Determine the [x, y] coordinate at the center of the cell enclosing the given text.  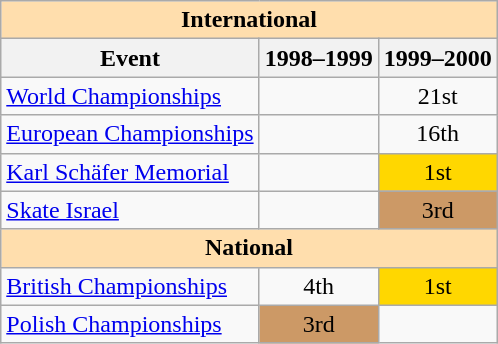
World Championships [130, 96]
National [249, 248]
Skate Israel [130, 210]
1999–2000 [438, 58]
Polish Championships [130, 324]
16th [438, 134]
1998–1999 [318, 58]
4th [318, 286]
21st [438, 96]
Karl Schäfer Memorial [130, 172]
British Championships [130, 286]
International [249, 20]
European Championships [130, 134]
Event [130, 58]
